For the text-containing cell, return its midpoint in (x, y) coordinate format. 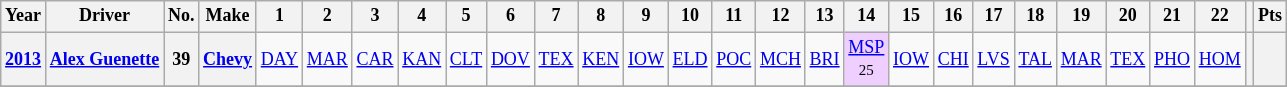
22 (1220, 16)
3 (375, 16)
1 (279, 16)
39 (182, 59)
KEN (601, 59)
ELD (690, 59)
18 (1035, 16)
15 (912, 16)
PHO (1172, 59)
Chevy (228, 59)
No. (182, 16)
21 (1172, 16)
CLT (466, 59)
10 (690, 16)
5 (466, 16)
14 (866, 16)
LVS (994, 59)
2 (327, 16)
20 (1128, 16)
BRI (824, 59)
2013 (24, 59)
Driver (104, 16)
Make (228, 16)
MSP25 (866, 59)
DAY (279, 59)
11 (734, 16)
TAL (1035, 59)
KAN (422, 59)
16 (953, 16)
CAR (375, 59)
6 (511, 16)
MCH (781, 59)
19 (1081, 16)
Year (24, 16)
HOM (1220, 59)
POC (734, 59)
9 (646, 16)
4 (422, 16)
Pts (1270, 16)
CHI (953, 59)
7 (556, 16)
DOV (511, 59)
13 (824, 16)
17 (994, 16)
12 (781, 16)
Alex Guenette (104, 59)
8 (601, 16)
